From the cell containing the given text, extract its center point as [x, y] coordinate. 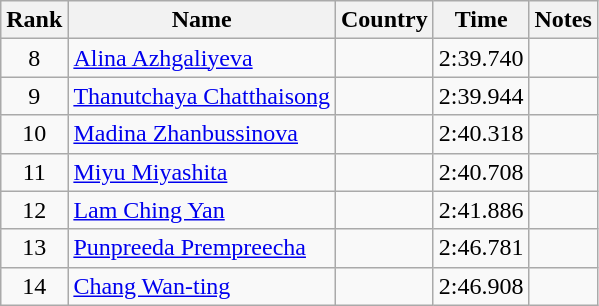
2:46.781 [481, 248]
Miyu Miyashita [202, 172]
13 [34, 248]
Punpreeda Prempreecha [202, 248]
12 [34, 210]
Chang Wan-ting [202, 286]
14 [34, 286]
10 [34, 134]
8 [34, 58]
Thanutchaya Chatthaisong [202, 96]
Rank [34, 20]
2:40.318 [481, 134]
Name [202, 20]
2:46.908 [481, 286]
Notes [563, 20]
2:41.886 [481, 210]
Madina Zhanbussinova [202, 134]
Alina Azhgaliyeva [202, 58]
2:39.944 [481, 96]
11 [34, 172]
2:39.740 [481, 58]
Country [385, 20]
2:40.708 [481, 172]
Time [481, 20]
Lam Ching Yan [202, 210]
9 [34, 96]
